Find where the given text appears and provide that cell's center as (x, y) coordinate. 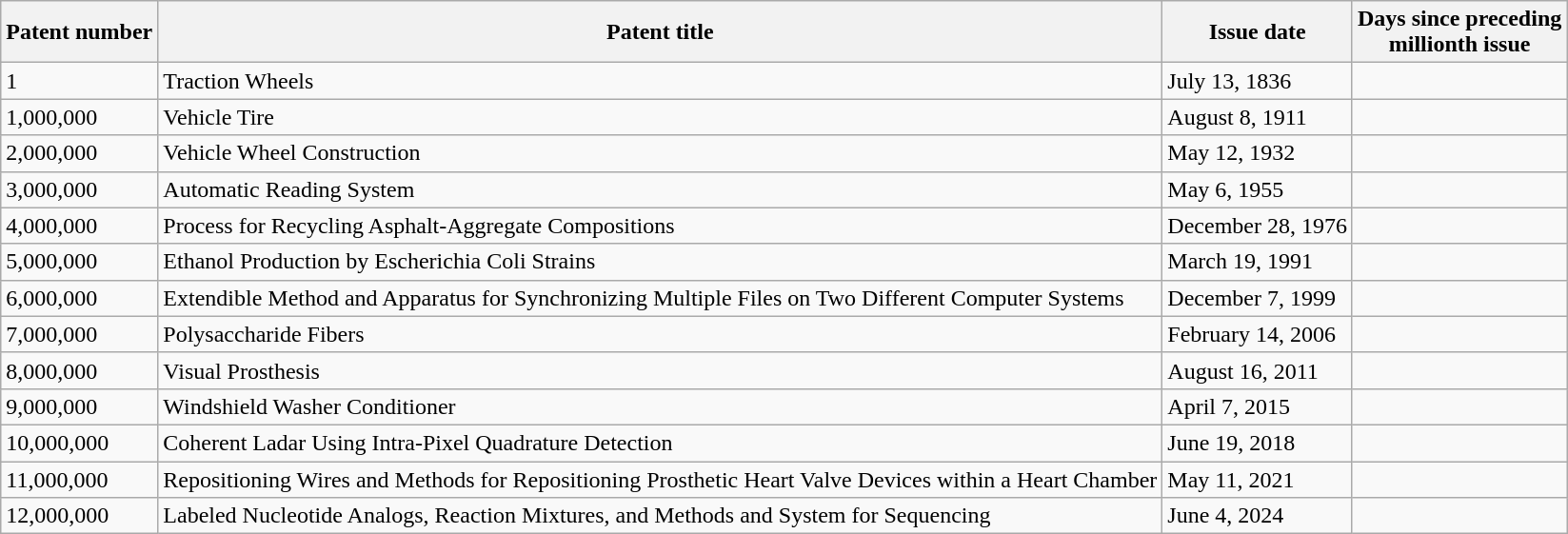
Repositioning Wires and Methods for Repositioning Prosthetic Heart Valve Devices within a Heart Chamber (661, 479)
Windshield Washer Conditioner (661, 406)
7,000,000 (80, 334)
Patent number (80, 32)
May 11, 2021 (1258, 479)
December 28, 1976 (1258, 226)
Process for Recycling Asphalt-Aggregate Compositions (661, 226)
1,000,000 (80, 117)
June 19, 2018 (1258, 443)
2,000,000 (80, 153)
May 6, 1955 (1258, 189)
8,000,000 (80, 370)
9,000,000 (80, 406)
Extendible Method and Apparatus for Synchronizing Multiple Files on Two Different Computer Systems (661, 298)
Traction Wheels (661, 81)
11,000,000 (80, 479)
August 8, 1911 (1258, 117)
3,000,000 (80, 189)
July 13, 1836 (1258, 81)
August 16, 2011 (1258, 370)
Vehicle Tire (661, 117)
1 (80, 81)
Polysaccharide Fibers (661, 334)
June 4, 2024 (1258, 516)
Patent title (661, 32)
April 7, 2015 (1258, 406)
Labeled Nucleotide Analogs, Reaction Mixtures, and Methods and System for Sequencing (661, 516)
February 14, 2006 (1258, 334)
10,000,000 (80, 443)
Ethanol Production by Escherichia Coli Strains (661, 262)
Vehicle Wheel Construction (661, 153)
Issue date (1258, 32)
6,000,000 (80, 298)
4,000,000 (80, 226)
12,000,000 (80, 516)
Coherent Ladar Using Intra-Pixel Quadrature Detection (661, 443)
Days since preceding millionth issue (1459, 32)
March 19, 1991 (1258, 262)
Automatic Reading System (661, 189)
Visual Prosthesis (661, 370)
December 7, 1999 (1258, 298)
5,000,000 (80, 262)
May 12, 1932 (1258, 153)
